Extract the [X, Y] coordinate from the center of the cell holding the provided text.  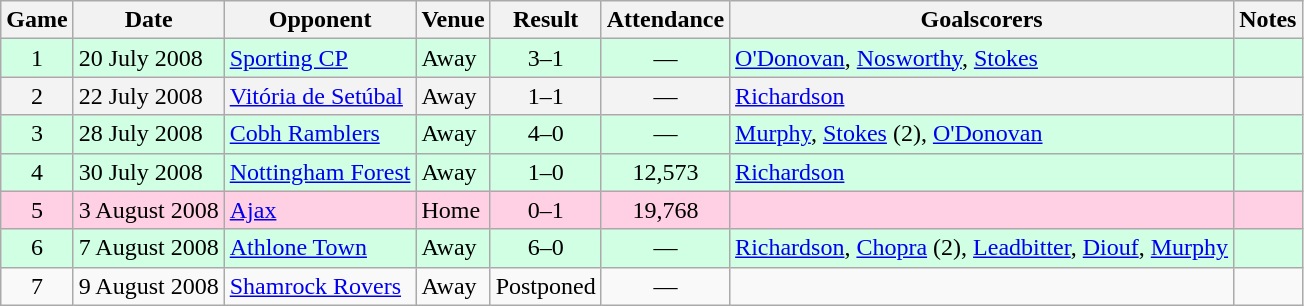
6–0 [546, 248]
7 [37, 286]
5 [37, 210]
6 [37, 248]
30 July 2008 [148, 172]
1–0 [546, 172]
Athlone Town [320, 248]
Shamrock Rovers [320, 286]
Venue [453, 20]
0–1 [546, 210]
22 July 2008 [148, 96]
Game [37, 20]
Vitória de Setúbal [320, 96]
3 August 2008 [148, 210]
Cobh Ramblers [320, 134]
3–1 [546, 58]
O'Donovan, Nosworthy, Stokes [982, 58]
Result [546, 20]
Goalscorers [982, 20]
Richardson, Chopra (2), Leadbitter, Diouf, Murphy [982, 248]
4–0 [546, 134]
Notes [1268, 20]
28 July 2008 [148, 134]
Sporting CP [320, 58]
Opponent [320, 20]
7 August 2008 [148, 248]
20 July 2008 [148, 58]
1–1 [546, 96]
4 [37, 172]
Nottingham Forest [320, 172]
Murphy, Stokes (2), O'Donovan [982, 134]
Postponed [546, 286]
Home [453, 210]
9 August 2008 [148, 286]
Date [148, 20]
1 [37, 58]
3 [37, 134]
Ajax [320, 210]
Attendance [665, 20]
19,768 [665, 210]
12,573 [665, 172]
2 [37, 96]
